Return the [X, Y] coordinate for the center point of the cell that contains the specified text.  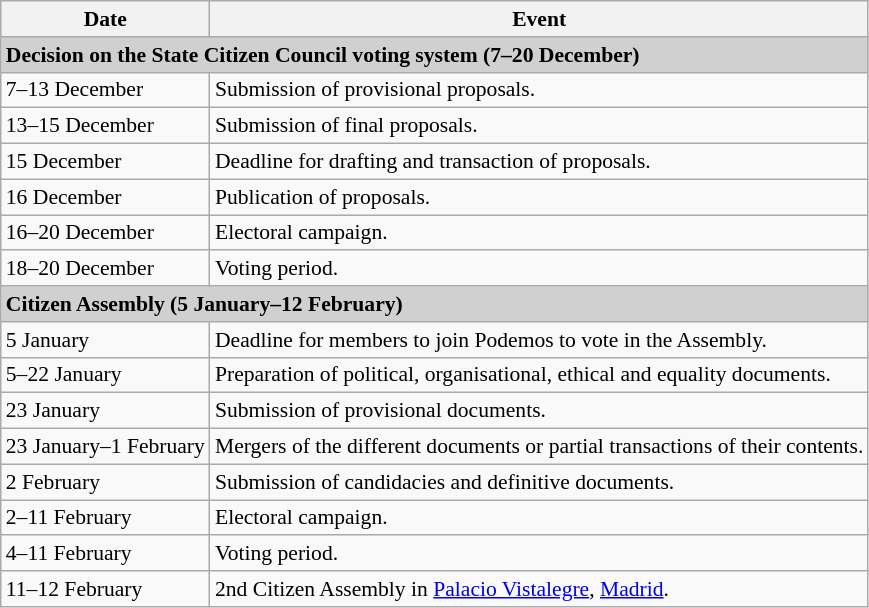
2nd Citizen Assembly in Palacio Vistalegre, Madrid. [540, 589]
15 December [106, 162]
Event [540, 19]
11–12 February [106, 589]
16 December [106, 197]
Submission of provisional proposals. [540, 90]
16–20 December [106, 233]
Submission of final proposals. [540, 126]
7–13 December [106, 90]
Submission of candidacies and definitive documents. [540, 482]
Submission of provisional documents. [540, 411]
Preparation of political, organisational, ethical and equality documents. [540, 375]
2–11 February [106, 518]
Deadline for members to join Podemos to vote in the Assembly. [540, 340]
5 January [106, 340]
23 January–1 February [106, 447]
5–22 January [106, 375]
4–11 February [106, 554]
Mergers of the different documents or partial transactions of their contents. [540, 447]
Date [106, 19]
13–15 December [106, 126]
Deadline for drafting and transaction of proposals. [540, 162]
Citizen Assembly (5 January–12 February) [435, 304]
Publication of proposals. [540, 197]
23 January [106, 411]
2 February [106, 482]
18–20 December [106, 269]
Decision on the State Citizen Council voting system (7–20 December) [435, 55]
